Find where the given text appears and provide that cell's center as (x, y) coordinate. 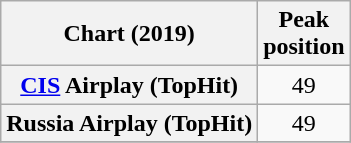
Chart (2019) (130, 34)
CIS Airplay (TopHit) (130, 85)
Russia Airplay (TopHit) (130, 123)
Peakposition (304, 34)
